Provide the (x, y) coordinate of the cell's center where the given text is located.  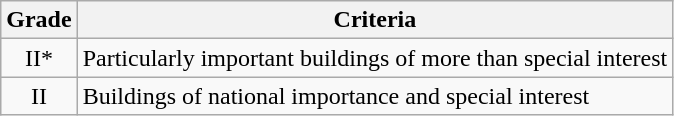
II (39, 96)
II* (39, 58)
Criteria (375, 20)
Grade (39, 20)
Particularly important buildings of more than special interest (375, 58)
Buildings of national importance and special interest (375, 96)
